Determine the (X, Y) coordinate at the center of the cell enclosing the given text.  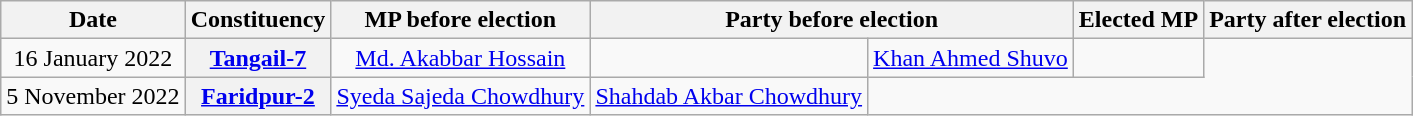
MP before election (460, 20)
5 November 2022 (93, 96)
16 January 2022 (93, 58)
Party after election (1308, 20)
Elected MP (1138, 20)
Date (93, 20)
Tangail-7 (258, 58)
Party before election (832, 20)
Constituency (258, 20)
Syeda Sajeda Chowdhury (460, 96)
Md. Akabbar Hossain (460, 58)
Faridpur-2 (258, 96)
Khan Ahmed Shuvo (971, 58)
Shahdab Akbar Chowdhury (729, 96)
